Extract the (X, Y) coordinate from the center of the cell holding the provided text.  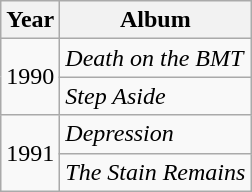
Year (30, 20)
Album (156, 20)
Depression (156, 134)
1991 (30, 153)
Step Aside (156, 96)
1990 (30, 77)
Death on the BMT (156, 58)
The Stain Remains (156, 172)
